Provide the [x, y] coordinate of the cell's center where the given text is located.  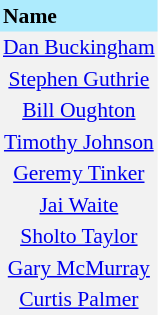
Jai Waite [79, 205]
Timothy Johnson [79, 142]
Sholto Taylor [79, 236]
Gary McMurray [79, 268]
Name [79, 16]
Geremy Tinker [79, 174]
Dan Buckingham [79, 48]
Bill Oughton [79, 110]
Stephen Guthrie [79, 79]
